Provide the [X, Y] coordinate of the cell's center where the given text is located.  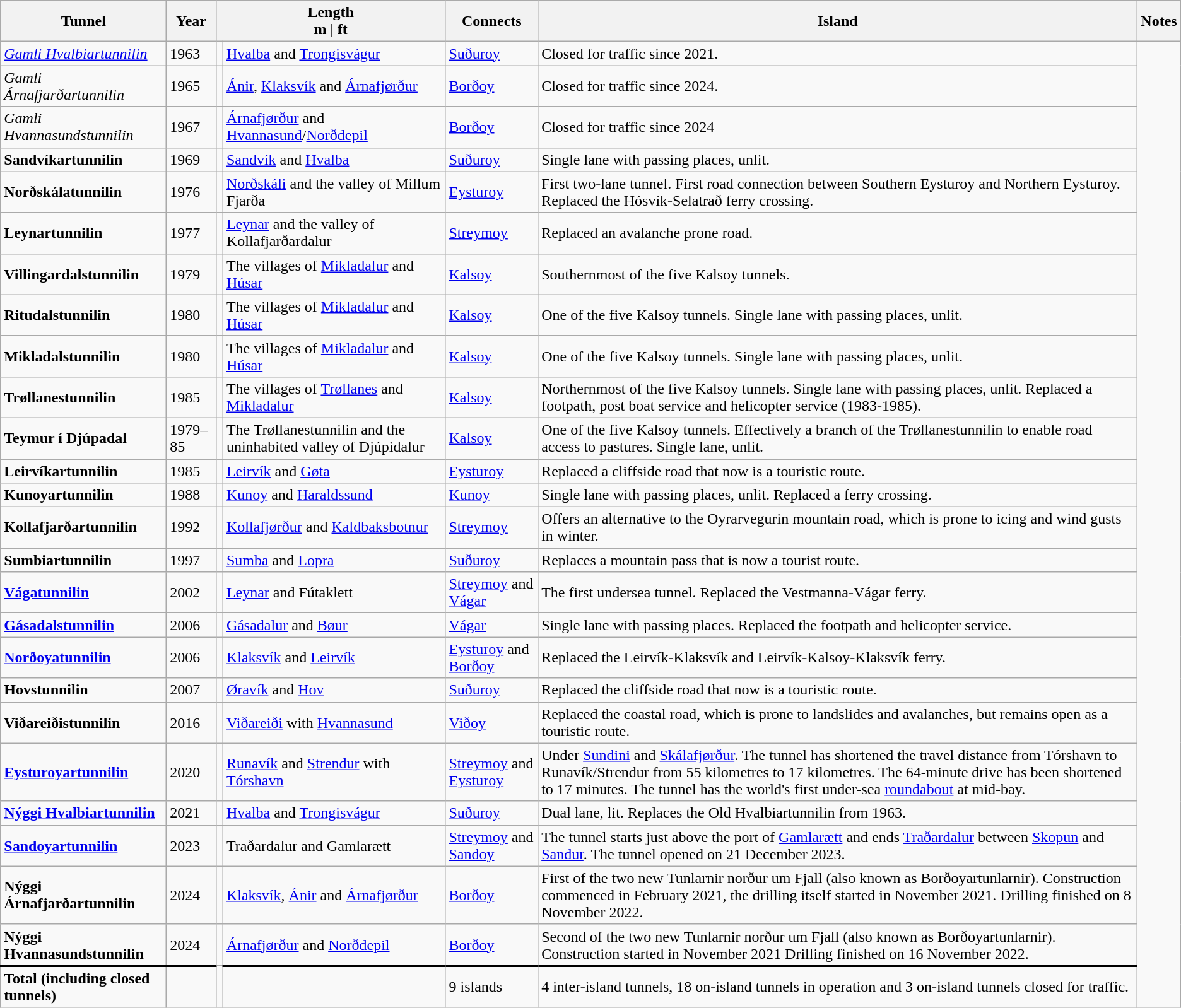
Leynar and the valley of Kollafjarðardalur [334, 233]
Hovstunnilin [83, 690]
The villages of Trøllanes and Mikladalur [334, 397]
Closed for traffic since 2024 [838, 127]
Gamli Hvannasundstunnilin [83, 127]
Øravík and Hov [334, 690]
Kunoyartunnilin [83, 495]
Closed for traffic since 2024. [838, 86]
Nýggi Hvannasundstunnilin [83, 945]
Sandvíkartunnilin [83, 160]
Sandvík and Hvalba [334, 160]
Leirvíkartunnilin [83, 471]
1979–85 [191, 438]
1988 [191, 495]
Lengthm | ft [331, 21]
Sandoyartunnilin [83, 845]
2023 [191, 845]
Closed for traffic since 2021. [838, 54]
1997 [191, 560]
Connects [492, 21]
Vágar [492, 625]
Total (including closed tunnels) [83, 987]
Traðardalur and Gamlarætt [334, 845]
Notes [1159, 21]
Streymoy and Vágar [492, 593]
First two-lane tunnel. First road connection between Southern Eysturoy and Northern Eysturoy. Replaced the Hósvík-Selatrað ferry crossing. [838, 192]
Ánir, Klaksvík and Árnafjørður [334, 86]
Streymoy and Eysturoy [492, 772]
Nýggi Árnafjarðartunnilin [83, 895]
Island [838, 21]
Nýggi Hvalbiartunnilin [83, 813]
Trøllanestunnilin [83, 397]
Replaced the coastal road, which is prone to landslides and avalanches, but remains open as a touristic route. [838, 723]
Vágatunnilin [83, 593]
Tunnel [83, 21]
2016 [191, 723]
4 inter-island tunnels, 18 on-island tunnels in operation and 3 on-island tunnels closed for traffic. [838, 987]
Gamli Hvalbiartunnilin [83, 54]
The Trøllanestunnilin and the uninhabited valley of Djúpidalur [334, 438]
Villingardalstunnilin [83, 274]
Runavík and Strendur with Tórshavn [334, 772]
Leynartunnilin [83, 233]
Single lane with passing places. Replaced the footpath and helicopter service. [838, 625]
Replaces a mountain pass that is now a tourist route. [838, 560]
The first undersea tunnel. Replaced the Vestmanna-Vágar ferry. [838, 593]
Mikladalstunnilin [83, 356]
Streymoy and Sandoy [492, 845]
2021 [191, 813]
Klaksvík, Ánir and Árnafjørður [334, 895]
2020 [191, 772]
1979 [191, 274]
Single lane with passing places, unlit. [838, 160]
Gásadalur and Bøur [334, 625]
2002 [191, 593]
Gamli Árnafjarðartunnilin [83, 86]
Kollafjørður and Kaldbaksbotnur [334, 527]
Norðskáli and the valley of Millum Fjarða [334, 192]
Single lane with passing places, unlit. Replaced a ferry crossing. [838, 495]
Kunoy and Haraldssund [334, 495]
Norðskálatunnilin [83, 192]
Viðoy [492, 723]
Klaksvík and Leirvík [334, 657]
Eysturoyartunnilin [83, 772]
2007 [191, 690]
1977 [191, 233]
Kollafjarðartunnilin [83, 527]
Eysturoy and Borðoy [492, 657]
9 islands [492, 987]
One of the five Kalsoy tunnels. Effectively a branch of the Trøllanestunnilin to enable road access to pastures. Single lane, unlit. [838, 438]
1965 [191, 86]
1967 [191, 127]
Southernmost of the five Kalsoy tunnels. [838, 274]
1969 [191, 160]
Leynar and Fútaklett [334, 593]
Replaced an avalanche prone road. [838, 233]
Viðareiðistunnilin [83, 723]
Replaced the Leirvík-Klaksvík and Leirvík-Kalsoy-Klaksvík ferry. [838, 657]
Kunoy [492, 495]
Ritudalstunnilin [83, 315]
Gásadalstunnilin [83, 625]
The tunnel starts just above the port of Gamlarætt and ends Traðardalur between Skopun and Sandur. The tunnel opened on 21 December 2023. [838, 845]
Offers an alternative to the Oyrarvegurin mountain road, which is prone to icing and wind gusts in winter. [838, 527]
Teymur í Djúpadal [83, 438]
Norðoyatunnilin [83, 657]
Leirvík and Gøta [334, 471]
Replaced the cliffside road that now is a touristic route. [838, 690]
1976 [191, 192]
Year [191, 21]
Viðareiði with Hvannasund [334, 723]
Replaced a cliffside road that now is a touristic route. [838, 471]
Árnafjørður and Norðdepil [334, 945]
Sumba and Lopra [334, 560]
Árnafjørður and Hvannasund/Norðdepil [334, 127]
1992 [191, 527]
Dual lane, lit. Replaces the Old Hvalbiartunnilin from 1963. [838, 813]
Sumbiartunnilin [83, 560]
1963 [191, 54]
